Determine the [X, Y] coordinate at the center of the cell enclosing the given text.  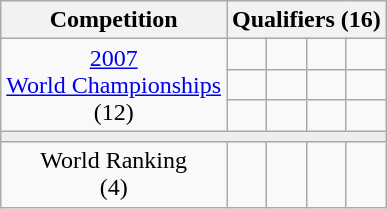
World Ranking (4) [114, 174]
Competition [114, 20]
2007 World Championships (12) [114, 85]
Qualifiers (16) [307, 20]
